Locate the cell with the specified text and output its (X, Y) center coordinate. 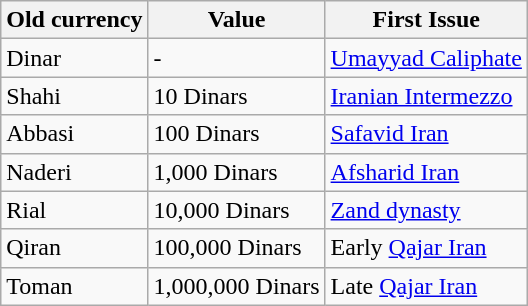
Old currency (74, 20)
Late Qajar Iran (426, 286)
Rial (74, 210)
Umayyad Caliphate (426, 58)
Dinar (74, 58)
100 Dinars (236, 134)
1,000 Dinars (236, 172)
Safavid Iran (426, 134)
Toman (74, 286)
10,000 Dinars (236, 210)
Shahi (74, 96)
First Issue (426, 20)
Abbasi (74, 134)
1,000,000 Dinars (236, 286)
Zand dynasty (426, 210)
Afsharid Iran (426, 172)
100,000 Dinars (236, 248)
Iranian Intermezzo (426, 96)
Value (236, 20)
Early Qajar Iran (426, 248)
10 Dinars (236, 96)
Naderi (74, 172)
- (236, 58)
Qiran (74, 248)
